From the cell containing the given text, extract its center point as [x, y] coordinate. 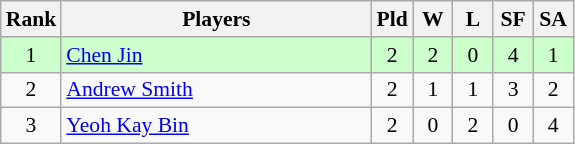
Andrew Smith [216, 90]
Pld [392, 19]
W [433, 19]
SA [553, 19]
L [473, 19]
SF [513, 19]
Rank [32, 19]
Players [216, 19]
Chen Jin [216, 55]
Yeoh Kay Bin [216, 126]
